For the text-containing cell, return its midpoint in (x, y) coordinate format. 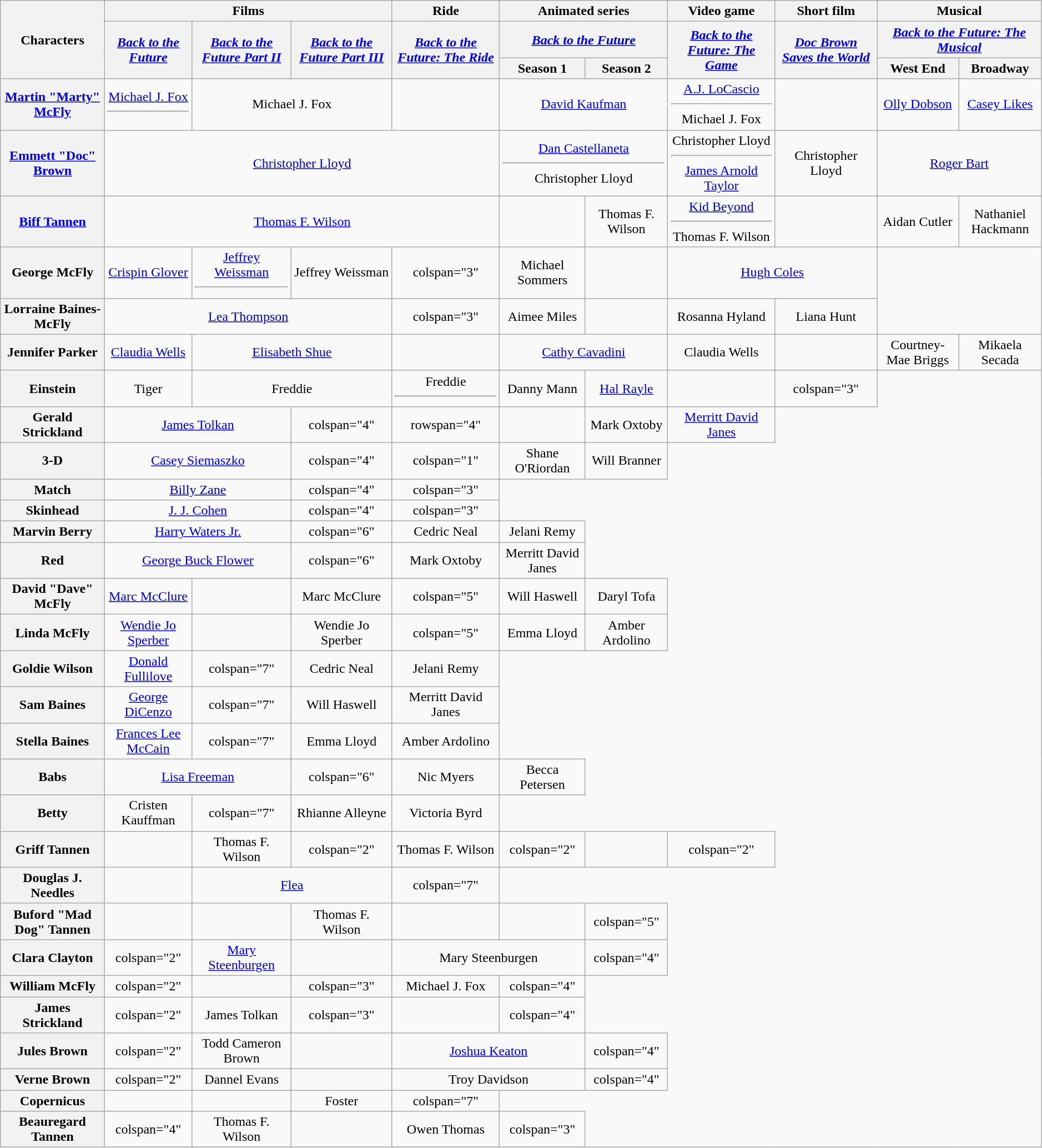
Red (53, 561)
Tiger (148, 389)
Sam Baines (53, 705)
Rhianne Alleyne (342, 813)
David Kaufman (584, 104)
Griff Tannen (53, 849)
Season 1 (542, 68)
3-D (53, 461)
Christopher LloydJames Arnold Taylor (722, 163)
Babs (53, 777)
Back to the Future Part III (342, 50)
Short film (826, 11)
Mikaela Secada (1000, 352)
Donald Fullilove (148, 668)
Skinhead (53, 511)
West End (918, 68)
Frances Lee McCain (148, 741)
Beauregard Tannen (53, 1129)
James Strickland (53, 1015)
Crispin Glover (148, 273)
Einstein (53, 389)
Aimee Miles (542, 316)
Hal Rayle (626, 389)
Troy Davidson (489, 1080)
Musical (959, 11)
Victoria Byrd (446, 813)
Dannel Evans (242, 1080)
Douglas J. Needles (53, 885)
Copernicus (53, 1101)
Linda McFly (53, 633)
Biff Tannen (53, 221)
Back to the Future: The Ride (446, 50)
David "Dave" McFly (53, 596)
Aidan Cutler (918, 221)
Nic Myers (446, 777)
Clara Clayton (53, 957)
Video game (722, 11)
Becca Petersen (542, 777)
Casey Siemaszko (198, 461)
Animated series (584, 11)
Courtney-Mae Briggs (918, 352)
Flea (292, 885)
Will Branner (626, 461)
William McFly (53, 986)
Films (248, 11)
Characters (53, 40)
George McFly (53, 273)
Casey Likes (1000, 104)
Olly Dobson (918, 104)
Ride (446, 11)
Billy Zane (198, 489)
Cathy Cavadini (584, 352)
colspan="1" (446, 461)
Elisabeth Shue (292, 352)
Kid BeyondThomas F. Wilson (722, 221)
Back to the Future: The Game (722, 50)
Lea Thompson (248, 316)
Owen Thomas (446, 1129)
Lorraine Baines-McFly (53, 316)
Shane O'Riordan (542, 461)
Harry Waters Jr. (198, 532)
Season 2 (626, 68)
Gerald Strickland (53, 424)
Match (53, 489)
rowspan="4" (446, 424)
Marvin Berry (53, 532)
Foster (342, 1101)
Dan CastellanetaChristopher Lloyd (584, 163)
Roger Bart (959, 163)
Verne Brown (53, 1080)
Hugh Coles (773, 273)
Betty (53, 813)
Lisa Freeman (198, 777)
Doc Brown Saves the World (826, 50)
Todd Cameron Brown (242, 1051)
Nathaniel Hackmann (1000, 221)
George Buck Flower (198, 561)
Michael Sommers (542, 273)
Back to the Future Part II (242, 50)
Joshua Keaton (489, 1051)
Buford "Mad Dog" Tannen (53, 922)
Jennifer Parker (53, 352)
Goldie Wilson (53, 668)
Back to the Future: The Musical (959, 40)
George DiCenzo (148, 705)
Jules Brown (53, 1051)
Stella Baines (53, 741)
Cristen Kauffman (148, 813)
A.J. LoCascioMichael J. Fox (722, 104)
Daryl Tofa (626, 596)
Rosanna Hyland (722, 316)
Danny Mann (542, 389)
Martin "Marty" McFly (53, 104)
Liana Hunt (826, 316)
Emmett "Doc" Brown (53, 163)
Broadway (1000, 68)
J. J. Cohen (198, 511)
